Extract the [x, y] coordinate from the center of the cell holding the provided text.  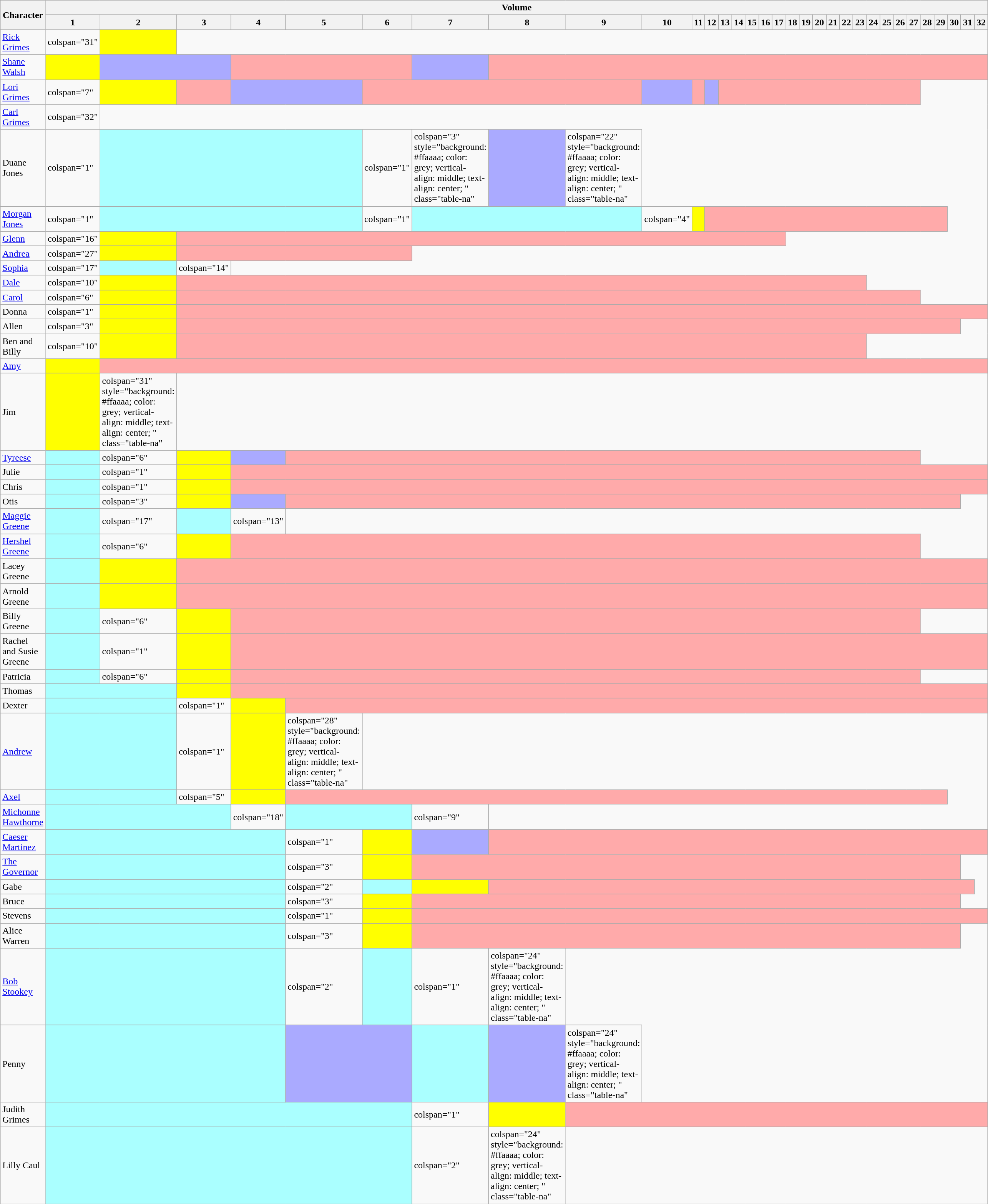
Volume [516, 8]
24 [873, 22]
Rick Grimes [23, 42]
colspan="9" [450, 817]
17 [779, 22]
Carol [23, 297]
Ben and Billy [23, 347]
colspan="18" [258, 817]
22 [846, 22]
colspan="13" [258, 521]
Judith Grimes [23, 1114]
Bruce [23, 901]
16 [765, 22]
18 [792, 22]
Lori Grimes [23, 92]
Gabe [23, 887]
colspan="16" [73, 239]
colspan="31" style="background: #ffaaaa; color: grey; vertical-align: middle; text-align: center; " class="table-na" [138, 412]
colspan="22" style="background: #ffaaaa; color: grey; vertical-align: middle; text-align: center; " class="table-na" [604, 168]
Morgan Jones [23, 219]
15 [752, 22]
colspan="31" [73, 42]
colspan="4" [667, 219]
23 [860, 22]
Alice Warren [23, 936]
The Governor [23, 867]
Lacey Greene [23, 571]
21 [833, 22]
Billy Greene [23, 621]
2 [138, 22]
30 [954, 22]
Shane Walsh [23, 67]
Donna [23, 312]
Carl Grimes [23, 117]
Dale [23, 282]
Dexter [23, 706]
colspan="27" [73, 253]
10 [667, 22]
13 [725, 22]
25 [887, 22]
Maggie Greene [23, 521]
Stevens [23, 916]
27 [914, 22]
Bob Stookey [23, 987]
Character [23, 15]
Sophia [23, 268]
8 [527, 22]
12 [712, 22]
Allen [23, 327]
colspan="7" [73, 92]
Otis [23, 501]
Michonne Hawthorne [23, 817]
28 [927, 22]
14 [739, 22]
26 [900, 22]
colspan="3" style="background: #ffaaaa; color: grey; vertical-align: middle; text-align: center; " class="table-na" [450, 168]
Lilly Caul [23, 1165]
Tyreese [23, 458]
7 [450, 22]
Penny [23, 1063]
3 [204, 22]
Amy [23, 366]
5 [324, 22]
19 [806, 22]
29 [941, 22]
Arnold Greene [23, 596]
Caeser Martinez [23, 842]
20 [819, 22]
Axel [23, 797]
Glenn [23, 239]
6 [387, 22]
Patricia [23, 677]
Julie [23, 472]
Hershel Greene [23, 546]
Andrea [23, 253]
Chris [23, 487]
colspan="5" [204, 797]
Thomas [23, 691]
Jim [23, 412]
1 [73, 22]
colspan="14" [204, 268]
4 [258, 22]
31 [968, 22]
colspan="32" [73, 117]
Andrew [23, 751]
9 [604, 22]
colspan="28" style="background: #ffaaaa; color: grey; vertical-align: middle; text-align: center; " class="table-na" [324, 751]
Rachel and Susie Greene [23, 651]
32 [981, 22]
Duane Jones [23, 168]
11 [698, 22]
